Find where the given text appears and provide that cell's center as [X, Y] coordinate. 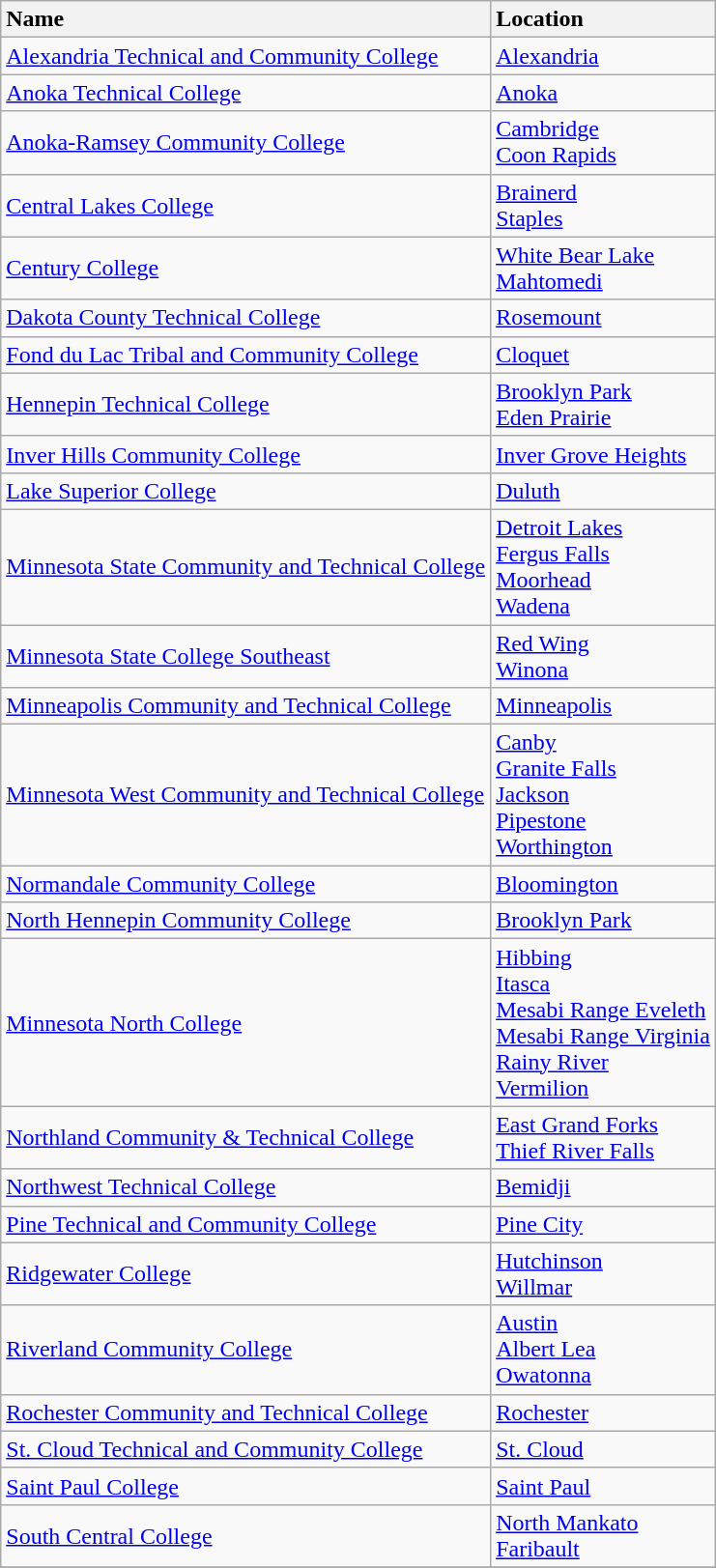
Alexandria [603, 56]
Pine Technical and Community College [245, 1224]
CambridgeCoon Rapids [603, 143]
Northland Community & Technical College [245, 1138]
North Hennepin Community College [245, 921]
Cloquet [603, 355]
Brooklyn ParkEden Prairie [603, 404]
Rosemount [603, 318]
Minnesota West Community and Technical College [245, 795]
White Bear LakeMahtomedi [603, 269]
Detroit LakesFergus FallsMoorheadWadena [603, 566]
St. Cloud Technical and Community College [245, 1449]
Rochester Community and Technical College [245, 1412]
Saint Paul [603, 1486]
HibbingItascaMesabi Range EvelethMesabi Range VirginiaRainy RiverVermilion [603, 1022]
North MankatoFaribault [603, 1536]
Duluth [603, 491]
Ridgewater College [245, 1273]
Minnesota State Community and Technical College [245, 566]
Dakota County Technical College [245, 318]
Minneapolis Community and Technical College [245, 706]
Inver Grove Heights [603, 454]
Bemidji [603, 1187]
Saint Paul College [245, 1486]
Brooklyn Park [603, 921]
Inver Hills Community College [245, 454]
Normandale Community College [245, 884]
AustinAlbert LeaOwatonna [603, 1350]
Anoka Technical College [245, 93]
Rochester [603, 1412]
Lake Superior College [245, 491]
St. Cloud [603, 1449]
BrainerdStaples [603, 205]
Bloomington [603, 884]
Riverland Community College [245, 1350]
Red WingWinona [603, 655]
Minneapolis [603, 706]
Alexandria Technical and Community College [245, 56]
South Central College [245, 1536]
Century College [245, 269]
Minnesota State College Southeast [245, 655]
Anoka [603, 93]
Northwest Technical College [245, 1187]
Central Lakes College [245, 205]
Pine City [603, 1224]
Name [245, 19]
Location [603, 19]
HutchinsonWillmar [603, 1273]
East Grand ForksThief River Falls [603, 1138]
Anoka-Ramsey Community College [245, 143]
Hennepin Technical College [245, 404]
CanbyGranite FallsJacksonPipestoneWorthington [603, 795]
Fond du Lac Tribal and Community College [245, 355]
Minnesota North College [245, 1022]
